Extract the (X, Y) coordinate from the center of the cell holding the provided text.  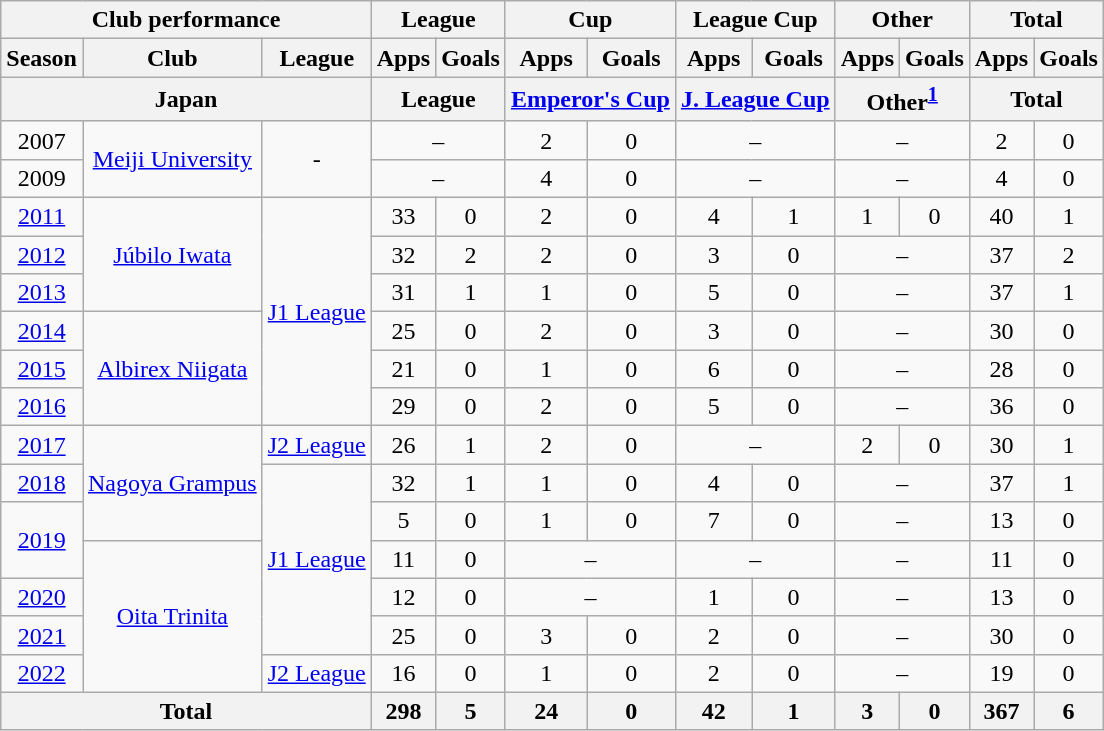
16 (403, 673)
12 (403, 597)
2013 (42, 293)
2016 (42, 407)
Japan (186, 100)
Club performance (186, 20)
42 (714, 711)
2019 (42, 540)
2015 (42, 369)
21 (403, 369)
2009 (42, 178)
24 (546, 711)
Club (172, 58)
- (316, 159)
Oita Trinita (172, 616)
2018 (42, 483)
31 (403, 293)
26 (403, 445)
40 (1001, 217)
2014 (42, 331)
29 (403, 407)
Júbilo Iwata (172, 255)
2020 (42, 597)
2012 (42, 255)
Nagoya Grampus (172, 483)
36 (1001, 407)
J. League Cup (755, 100)
Other1 (902, 100)
Cup (590, 20)
2022 (42, 673)
Emperor's Cup (590, 100)
League Cup (755, 20)
19 (1001, 673)
Albirex Niigata (172, 369)
367 (1001, 711)
Other (902, 20)
Season (42, 58)
7 (714, 521)
2017 (42, 445)
2021 (42, 635)
298 (403, 711)
2007 (42, 140)
2011 (42, 217)
33 (403, 217)
Meiji University (172, 159)
28 (1001, 369)
